Pinpoint the cell where the given text exists, returning its (X, Y) midpoint coordinate. 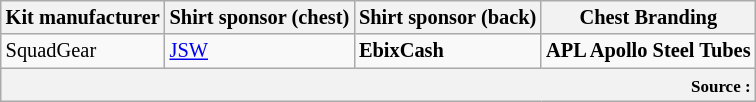
JSW (260, 51)
EbixCash (448, 51)
Kit manufacturer (83, 17)
Shirt sponsor (chest) (260, 17)
APL Apollo Steel Tubes (648, 51)
SquadGear (83, 51)
Chest Branding (648, 17)
Source : (378, 85)
Shirt sponsor (back) (448, 17)
